Extract the [x, y] coordinate from the center of the cell holding the provided text.  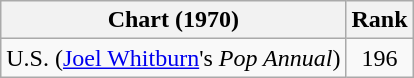
U.S. (Joel Whitburn's Pop Annual) [174, 58]
196 [380, 58]
Rank [380, 20]
Chart (1970) [174, 20]
